Scan for the cell matching the given text and deliver its [X, Y] coordinate at center. 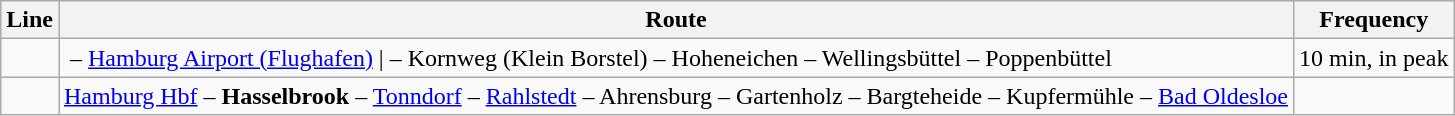
– Hamburg Airport (Flughafen) | – Kornweg (Klein Borstel) – Hoheneichen – Wellingsbüttel – Poppenbüttel [676, 58]
Frequency [1374, 20]
Hamburg Hbf – Hasselbrook – Tonndorf – Rahlstedt – Ahrensburg – Gartenholz – Bargteheide – Kupfermühle – Bad Oldesloe [676, 96]
Line [30, 20]
10 min, in peak [1374, 58]
Route [676, 20]
